Return the (x, y) coordinate for the center point of the cell that contains the specified text.  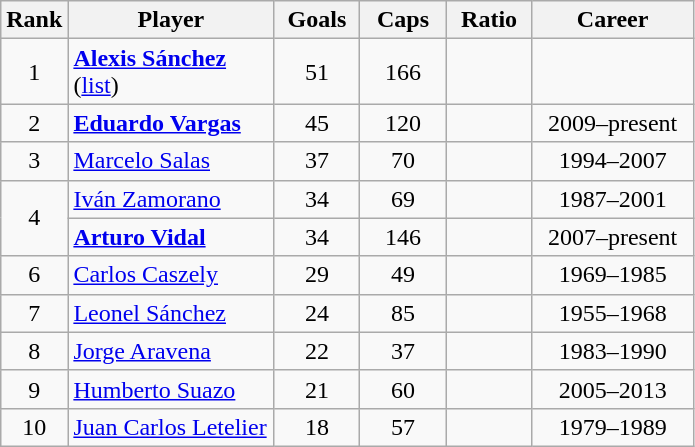
Ratio (489, 20)
6 (34, 275)
51 (317, 72)
4 (34, 218)
69 (403, 199)
Rank (34, 20)
85 (403, 313)
Goals (317, 20)
Carlos Caszely (171, 275)
Career (612, 20)
Alexis Sánchez (list) (171, 72)
49 (403, 275)
Leonel Sánchez (171, 313)
2007–present (612, 237)
7 (34, 313)
3 (34, 161)
1987–2001 (612, 199)
1955–1968 (612, 313)
60 (403, 389)
Eduardo Vargas (171, 123)
29 (317, 275)
Marcelo Salas (171, 161)
2 (34, 123)
2005–2013 (612, 389)
Juan Carlos Letelier (171, 427)
1979–1989 (612, 427)
22 (317, 351)
70 (403, 161)
Iván Zamorano (171, 199)
9 (34, 389)
18 (317, 427)
10 (34, 427)
57 (403, 427)
24 (317, 313)
Jorge Aravena (171, 351)
1969–1985 (612, 275)
1 (34, 72)
45 (317, 123)
8 (34, 351)
1983–1990 (612, 351)
166 (403, 72)
146 (403, 237)
2009–present (612, 123)
Humberto Suazo (171, 389)
Caps (403, 20)
Player (171, 20)
120 (403, 123)
Arturo Vidal (171, 237)
1994–2007 (612, 161)
21 (317, 389)
